Output the (x, y) coordinate of the center of the cell containing the given text.  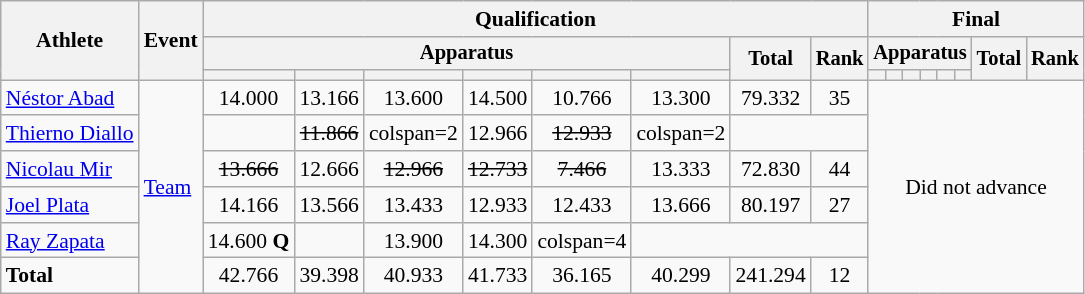
Joel Plata (70, 205)
79.332 (770, 98)
Qualification (536, 19)
72.830 (770, 169)
40.933 (414, 276)
241.294 (770, 276)
Final (976, 19)
13.566 (328, 205)
12.733 (498, 169)
colspan=4 (582, 241)
Athlete (70, 40)
13.433 (414, 205)
Team (171, 187)
13.166 (328, 98)
40.299 (680, 276)
14.500 (498, 98)
39.398 (328, 276)
14.000 (249, 98)
Thierno Diallo (70, 134)
12 (840, 276)
7.466 (582, 169)
Did not advance (976, 187)
Ray Zapata (70, 241)
80.197 (770, 205)
Néstor Abad (70, 98)
Event (171, 40)
Nicolau Mir (70, 169)
14.166 (249, 205)
13.300 (680, 98)
12.433 (582, 205)
10.766 (582, 98)
44 (840, 169)
14.300 (498, 241)
13.900 (414, 241)
13.333 (680, 169)
13.600 (414, 98)
11.866 (328, 134)
27 (840, 205)
36.165 (582, 276)
42.766 (249, 276)
35 (840, 98)
14.600 Q (249, 241)
12.666 (328, 169)
41.733 (498, 276)
